Search for the cell housing the specified text and yield its [X, Y] center coordinate. 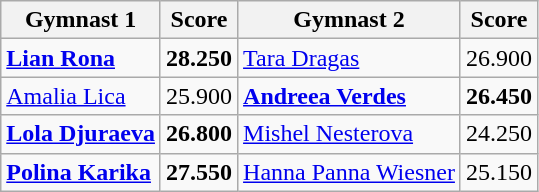
27.550 [198, 172]
Gymnast 2 [350, 20]
25.900 [198, 96]
26.450 [498, 96]
Lian Rona [81, 58]
Tara Dragas [350, 58]
26.900 [498, 58]
Hanna Panna Wiesner [350, 172]
Andreea Verdes [350, 96]
Gymnast 1 [81, 20]
28.250 [198, 58]
26.800 [198, 134]
Lola Djuraeva [81, 134]
Amalia Lica [81, 96]
Mishel Nesterova [350, 134]
Polina Karika [81, 172]
24.250 [498, 134]
25.150 [498, 172]
